Determine the (x, y) coordinate at the center of the cell enclosing the given text.  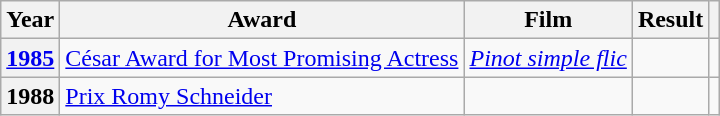
Award (262, 20)
Result (670, 20)
1985 (30, 58)
Year (30, 20)
1988 (30, 96)
Prix Romy Schneider (262, 96)
Film (548, 20)
César Award for Most Promising Actress (262, 58)
Pinot simple flic (548, 58)
